For the text-containing cell, return its midpoint in [x, y] coordinate format. 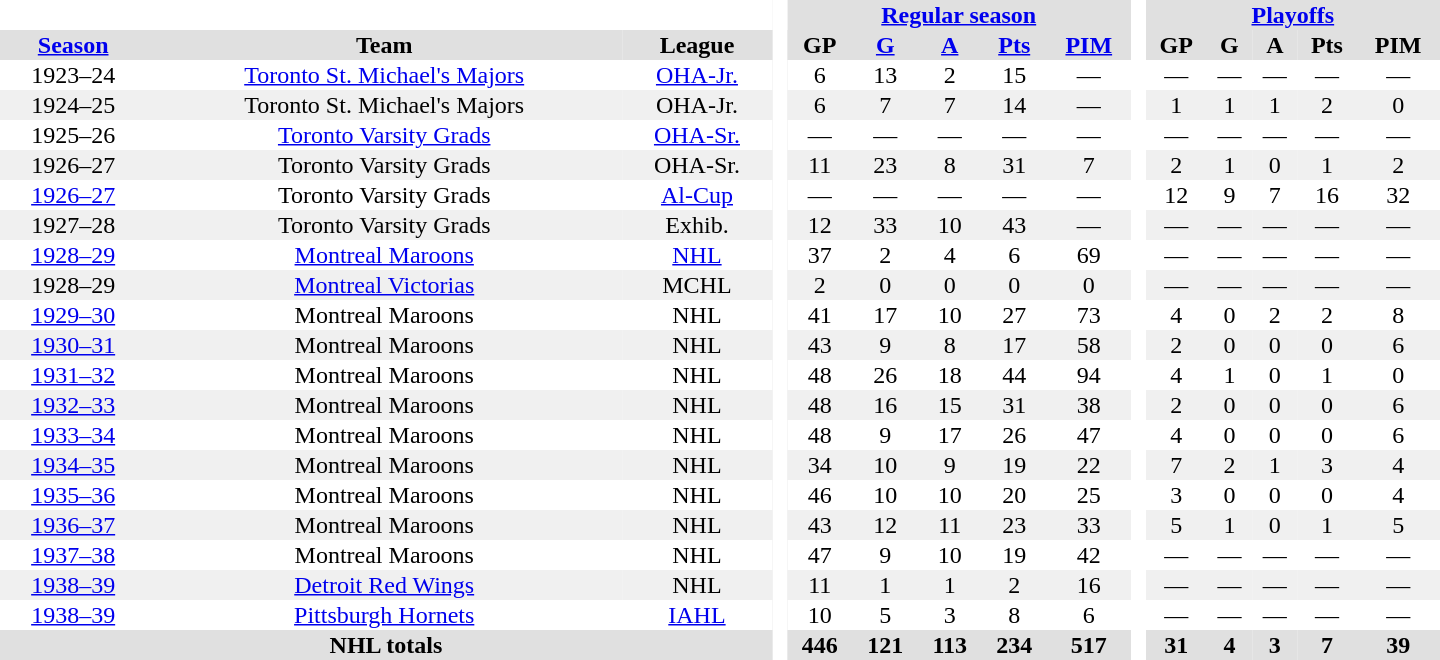
League [697, 45]
25 [1089, 495]
1937–38 [73, 555]
1931–32 [73, 375]
Exhib. [697, 225]
Playoffs [1293, 15]
1927–28 [73, 225]
MCHL [697, 285]
Regular season [959, 15]
32 [1398, 195]
1932–33 [73, 405]
34 [820, 465]
37 [820, 255]
38 [1089, 405]
1923–24 [73, 75]
22 [1089, 465]
1933–34 [73, 435]
Season [73, 45]
18 [950, 375]
121 [885, 645]
14 [1014, 105]
27 [1014, 315]
41 [820, 315]
113 [950, 645]
Pittsburgh Hornets [384, 615]
Al-Cup [697, 195]
IAHL [697, 615]
42 [1089, 555]
Montreal Victorias [384, 285]
44 [1014, 375]
39 [1398, 645]
58 [1089, 345]
517 [1089, 645]
Team [384, 45]
1930–31 [73, 345]
NHL totals [386, 645]
234 [1014, 645]
13 [885, 75]
46 [820, 495]
20 [1014, 495]
1936–37 [73, 525]
1925–26 [73, 135]
1929–30 [73, 315]
94 [1089, 375]
1924–25 [73, 105]
446 [820, 645]
69 [1089, 255]
73 [1089, 315]
Detroit Red Wings [384, 585]
1935–36 [73, 495]
1934–35 [73, 465]
